Provide the [x, y] coordinate of the cell's center where the given text is located.  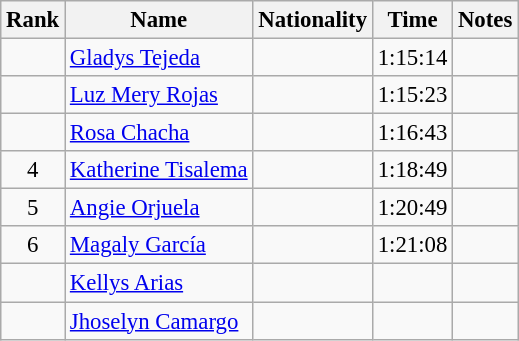
Rosa Chacha [159, 133]
1:20:49 [412, 208]
1:15:23 [412, 95]
1:15:14 [412, 58]
6 [33, 245]
Time [412, 20]
1:16:43 [412, 133]
Angie Orjuela [159, 208]
Luz Mery Rojas [159, 95]
1:21:08 [412, 245]
1:18:49 [412, 170]
Rank [33, 20]
Kellys Arias [159, 283]
4 [33, 170]
Notes [486, 20]
Jhoselyn Camargo [159, 321]
Katherine Tisalema [159, 170]
5 [33, 208]
Name [159, 20]
Magaly García [159, 245]
Nationality [312, 20]
Gladys Tejeda [159, 58]
